For the text-containing cell, return its midpoint in [x, y] coordinate format. 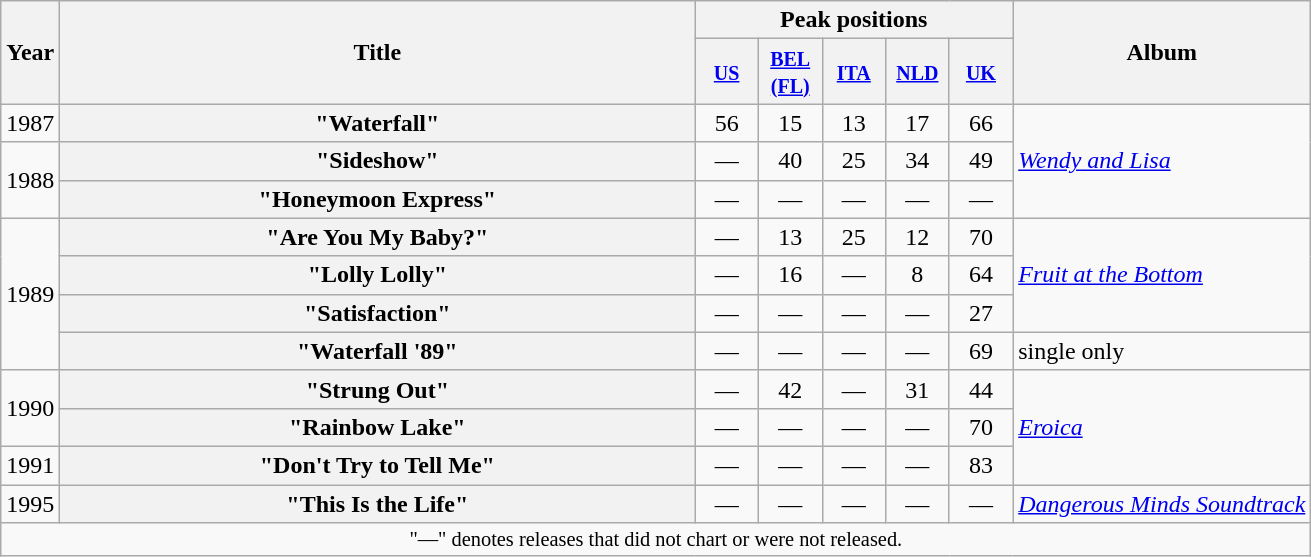
27 [981, 313]
"This Is the Life" [378, 503]
83 [981, 465]
31 [918, 389]
15 [790, 123]
12 [918, 237]
Year [30, 52]
1990 [30, 408]
1991 [30, 465]
Title [378, 52]
NLD [918, 72]
UK [981, 72]
64 [981, 275]
49 [981, 161]
66 [981, 123]
"Waterfall" [378, 123]
"Rainbow Lake" [378, 427]
8 [918, 275]
"Lolly Lolly" [378, 275]
56 [727, 123]
69 [981, 351]
16 [790, 275]
Dangerous Minds Soundtrack [1162, 503]
1995 [30, 503]
BEL(FL) [790, 72]
"Sideshow" [378, 161]
"Honeymoon Express" [378, 199]
Wendy and Lisa [1162, 161]
Eroica [1162, 427]
Fruit at the Bottom [1162, 275]
1989 [30, 294]
42 [790, 389]
1987 [30, 123]
"Strung Out" [378, 389]
17 [918, 123]
ITA [854, 72]
1988 [30, 180]
US [727, 72]
40 [790, 161]
"Satisfaction" [378, 313]
34 [918, 161]
44 [981, 389]
single only [1162, 351]
"Waterfall '89" [378, 351]
Album [1162, 52]
Peak positions [854, 20]
"Are You My Baby?" [378, 237]
"Don't Try to Tell Me" [378, 465]
"—" denotes releases that did not chart or were not released. [656, 540]
